Capture the cell that displays the provided text and extract its [x, y] central coordinate. 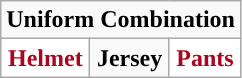
Pants [204, 58]
Jersey [130, 58]
Helmet [46, 58]
Uniform Combination [121, 20]
